Determine the (x, y) coordinate at the center of the cell enclosing the given text.  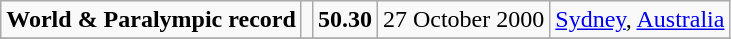
World & Paralympic record (152, 20)
50.30 (344, 20)
27 October 2000 (463, 20)
Sydney, Australia (640, 20)
